Find where the given text appears and provide that cell's center as [X, Y] coordinate. 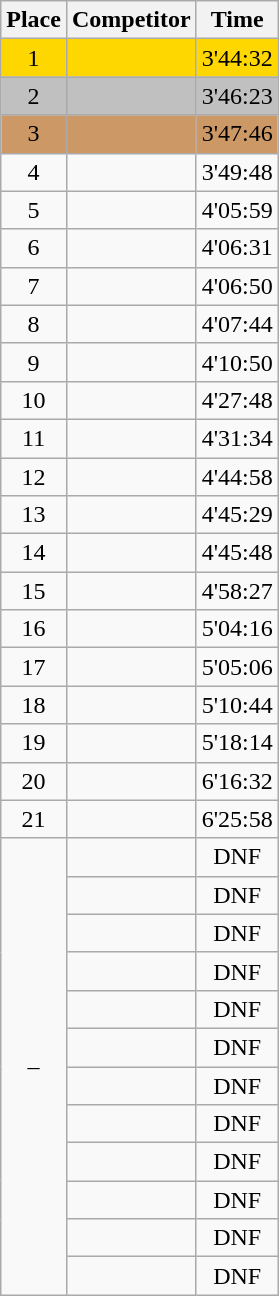
6'25:58 [237, 819]
5'04:16 [237, 629]
3'47:46 [237, 134]
4'06:31 [237, 248]
5'05:06 [237, 667]
5'18:14 [237, 743]
16 [34, 629]
4'06:50 [237, 286]
11 [34, 438]
20 [34, 781]
4'10:50 [237, 362]
Time [237, 20]
6'16:32 [237, 781]
4'45:29 [237, 515]
17 [34, 667]
5 [34, 210]
4'05:59 [237, 210]
4'07:44 [237, 324]
4'31:34 [237, 438]
1 [34, 58]
8 [34, 324]
3 [34, 134]
10 [34, 400]
Competitor [131, 20]
21 [34, 819]
13 [34, 515]
9 [34, 362]
18 [34, 705]
3'44:32 [237, 58]
6 [34, 248]
3'49:48 [237, 172]
4'58:27 [237, 591]
2 [34, 96]
14 [34, 553]
– [34, 1066]
5'10:44 [237, 705]
Place [34, 20]
12 [34, 477]
4'44:58 [237, 477]
4'27:48 [237, 400]
15 [34, 591]
4'45:48 [237, 553]
3'46:23 [237, 96]
4 [34, 172]
7 [34, 286]
19 [34, 743]
